Search for the cell housing the specified text and yield its [x, y] center coordinate. 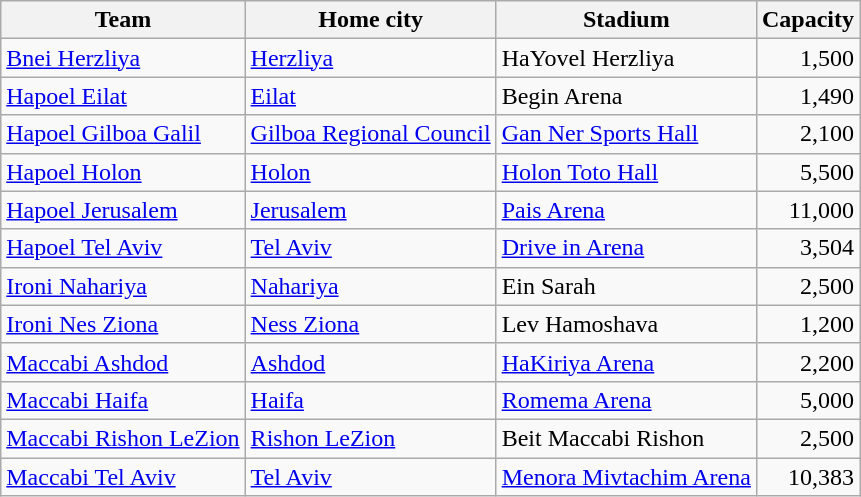
Ironi Nes Ziona [123, 324]
Ness Ziona [370, 324]
Ein Sarah [626, 286]
Stadium [626, 20]
Eilat [370, 96]
Nahariya [370, 286]
Holon Toto Hall [626, 172]
Romema Arena [626, 400]
Hapoel Jerusalem [123, 210]
HaKiriya Arena [626, 362]
Maccabi Rishon LeZion [123, 438]
Maccabi Tel Aviv [123, 477]
Haifa [370, 400]
Pais Arena [626, 210]
Team [123, 20]
1,500 [808, 58]
1,490 [808, 96]
Gilboa Regional Council [370, 134]
3,504 [808, 248]
Hapoel Holon [123, 172]
Home city [370, 20]
Ironi Nahariya [123, 286]
Rishon LeZion [370, 438]
Hapoel Gilboa Galil [123, 134]
2,200 [808, 362]
Gan Ner Sports Hall [626, 134]
Herzliya [370, 58]
2,100 [808, 134]
Hapoel Tel Aviv [123, 248]
Beit Maccabi Rishon [626, 438]
Drive in Arena [626, 248]
11,000 [808, 210]
10,383 [808, 477]
Maccabi Haifa [123, 400]
Jerusalem [370, 210]
Maccabi Ashdod [123, 362]
5,000 [808, 400]
Holon [370, 172]
Lev Hamoshava [626, 324]
Hapoel Eilat [123, 96]
Menora Mivtachim Arena [626, 477]
Capacity [808, 20]
1,200 [808, 324]
HaYovel Herzliya [626, 58]
5,500 [808, 172]
Begin Arena [626, 96]
Bnei Herzliya [123, 58]
Ashdod [370, 362]
